From the cell containing the given text, extract its center point as (X, Y) coordinate. 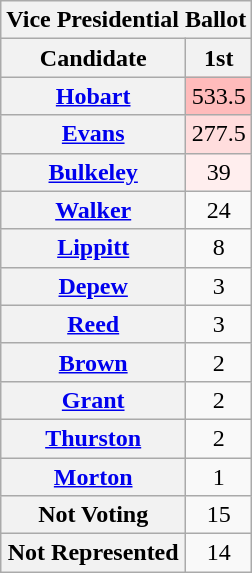
Candidate (94, 58)
533.5 (219, 96)
24 (219, 210)
Vice Presidential Ballot (126, 20)
1 (219, 477)
Not Voting (94, 515)
14 (219, 553)
1st (219, 58)
Evans (94, 134)
Brown (94, 362)
277.5 (219, 134)
39 (219, 172)
Not Represented (94, 553)
Hobart (94, 96)
Thurston (94, 438)
15 (219, 515)
Walker (94, 210)
Reed (94, 324)
Depew (94, 286)
8 (219, 248)
Lippitt (94, 248)
Morton (94, 477)
Grant (94, 400)
Bulkeley (94, 172)
